Locate the cell with the specified text and output its [X, Y] center coordinate. 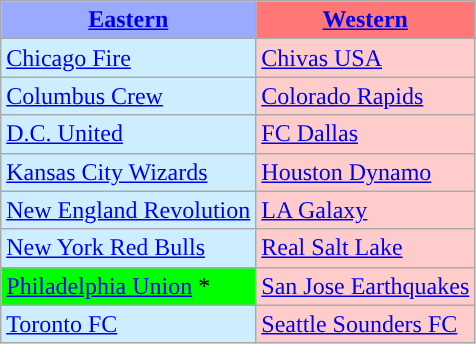
Seattle Sounders FC [366, 324]
Philadelphia Union * [128, 286]
Toronto FC [128, 324]
Chicago Fire [128, 58]
Kansas City Wizards [128, 172]
FC Dallas [366, 134]
Colorado Rapids [366, 96]
Eastern [128, 20]
D.C. United [128, 134]
Chivas USA [366, 58]
Real Salt Lake [366, 248]
New England Revolution [128, 210]
Columbus Crew [128, 96]
Houston Dynamo [366, 172]
New York Red Bulls [128, 248]
LA Galaxy [366, 210]
Western [366, 20]
San Jose Earthquakes [366, 286]
